Return the (x, y) coordinate for the center point of the cell that contains the specified text.  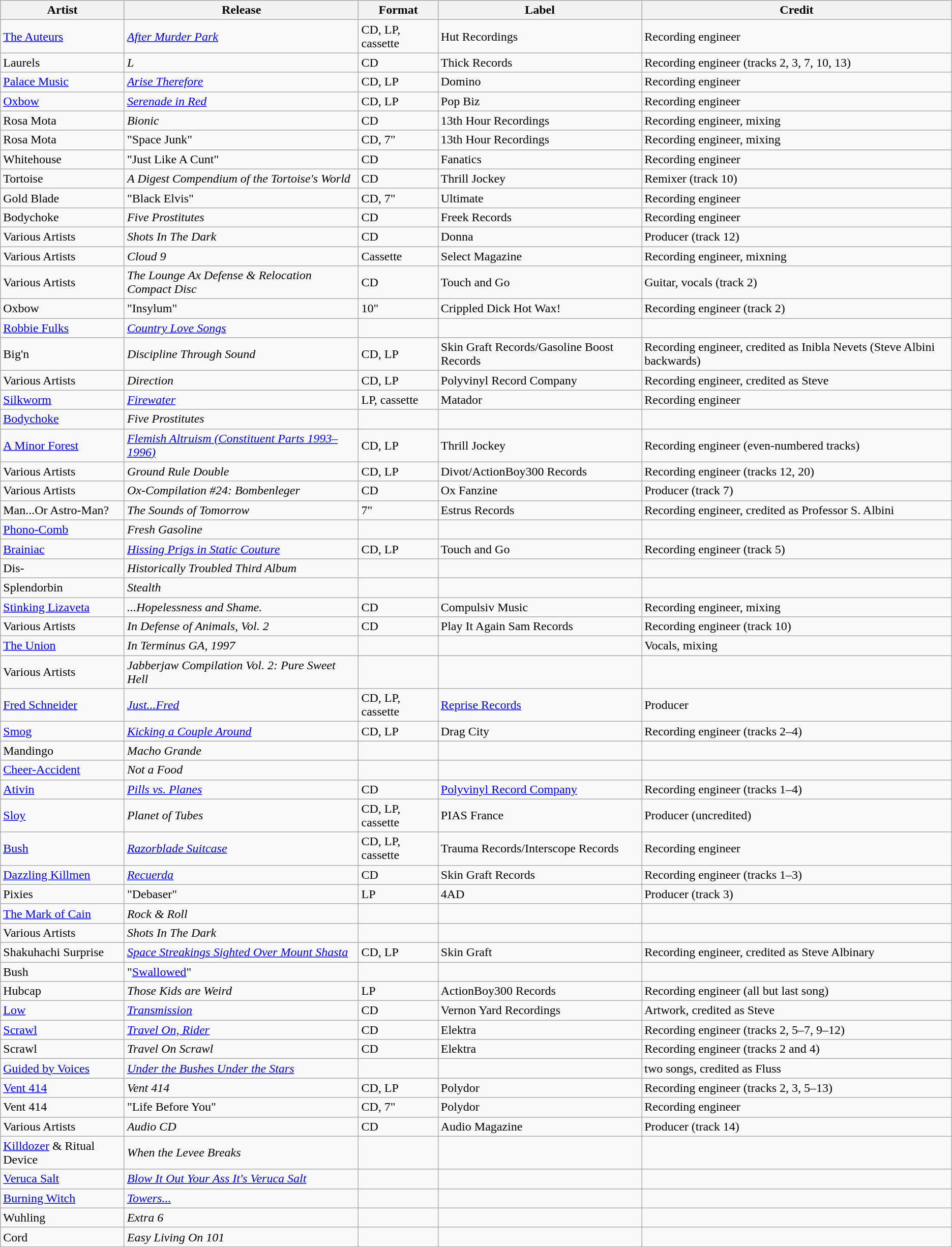
Hissing Prigs in Static Couture (241, 549)
Cheer-Accident (63, 770)
Low (63, 1011)
Recording engineer (tracks 2 and 4) (797, 1049)
Recording engineer (track 5) (797, 549)
Country Love Songs (241, 328)
Towers... (241, 1198)
Recording engineer, credited as Inibla Nevets (Steve Albini backwards) (797, 354)
Matador (540, 400)
Wuhling (63, 1218)
Credit (797, 10)
Skin Graft Records/Gasoline Boost Records (540, 354)
Crippled Dick Hot Wax! (540, 309)
Sloy (63, 816)
Tortoise (63, 179)
Ultimate (540, 198)
Direction (241, 380)
Jabberjaw Compilation Vol. 2: Pure Sweet Hell (241, 672)
After Murder Park (241, 37)
Recording engineer (even-numbered tracks) (797, 446)
Estrus Records (540, 510)
Compulsiv Music (540, 607)
Artist (63, 10)
Pixies (63, 894)
The Sounds of Tomorrow (241, 510)
Recording engineer (tracks 1–3) (797, 875)
The Mark of Cain (63, 913)
Big'n (63, 354)
Fanatics (540, 159)
Travel On, Rider (241, 1030)
In Defense of Animals, Vol. 2 (241, 627)
The Auteurs (63, 37)
"Insylum" (241, 309)
Flemish Altruism (Constituent Parts 1993–1996) (241, 446)
Firewater (241, 400)
Bionic (241, 121)
Killdozer & Ritual Device (63, 1152)
Those Kids are Weird (241, 991)
Phono-Comb (63, 529)
two songs, credited as Fluss (797, 1068)
Dis- (63, 568)
The Lounge Ax Defense & Relocation Compact Disc (241, 283)
Shakuhachi Surprise (63, 952)
A Minor Forest (63, 446)
Vocals, mixing (797, 646)
Extra 6 (241, 1218)
Arise Therefore (241, 82)
4AD (540, 894)
Producer (track 12) (797, 236)
Recording engineer, credited as Steve Albinary (797, 952)
Pills vs. Planes (241, 789)
Cloud 9 (241, 256)
Hut Recordings (540, 37)
Transmission (241, 1011)
Label (540, 10)
Travel On Scrawl (241, 1049)
Just...Fred (241, 705)
A Digest Compendium of the Tortoise's World (241, 179)
L (241, 63)
7" (398, 510)
Audio CD (241, 1126)
Recording engineer (tracks 2, 5–7, 9–12) (797, 1030)
Hubcap (63, 991)
Man...Or Astro-Man? (63, 510)
Cassette (398, 256)
Kicking a Couple Around (241, 731)
Fred Schneider (63, 705)
Dazzling Killmen (63, 875)
Ox-Compilation #24: Bombenleger (241, 491)
Producer (track 14) (797, 1126)
Divot/ActionBoy300 Records (540, 471)
Gold Blade (63, 198)
Stinking Lizaveta (63, 607)
Whitehouse (63, 159)
Space Streakings Sighted Over Mount Shasta (241, 952)
Pop Biz (540, 101)
Recording engineer, credited as Professor S. Albini (797, 510)
Veruca Salt (63, 1179)
"Space Junk" (241, 140)
PIAS France (540, 816)
Under the Bushes Under the Stars (241, 1068)
Planet of Tubes (241, 816)
Remixer (track 10) (797, 179)
When the Levee Breaks (241, 1152)
Reprise Records (540, 705)
Rock & Roll (241, 913)
Ground Rule Double (241, 471)
Play It Again Sam Records (540, 627)
Not a Food (241, 770)
Producer (797, 705)
Stealth (241, 587)
10" (398, 309)
The Union (63, 646)
Mandingo (63, 751)
Recording engineer, credited as Steve (797, 380)
Drag City (540, 731)
"Life Before You" (241, 1107)
Vernon Yard Recordings (540, 1011)
Recording engineer, mixning (797, 256)
Ativin (63, 789)
LP, cassette (398, 400)
Blow It Out Your Ass It's Veruca Salt (241, 1179)
"Just Like A Cunt" (241, 159)
Brainiac (63, 549)
Producer (track 3) (797, 894)
Historically Troubled Third Album (241, 568)
Skin Graft Records (540, 875)
Skin Graft (540, 952)
Easy Living On 101 (241, 1237)
Thick Records (540, 63)
...Hopelessness and Shame. (241, 607)
Robbie Fulks (63, 328)
Audio Magazine (540, 1126)
Freek Records (540, 217)
Recuerda (241, 875)
Smog (63, 731)
Ox Fanzine (540, 491)
Recording engineer (tracks 2, 3, 5–13) (797, 1088)
Palace Music (63, 82)
Discipline Through Sound (241, 354)
Razorblade Suitcase (241, 848)
Donna (540, 236)
Producer (track 7) (797, 491)
"Black Elvis" (241, 198)
Recording engineer (tracks 12, 20) (797, 471)
Guided by Voices (63, 1068)
Guitar, vocals (track 2) (797, 283)
Select Magazine (540, 256)
Trauma Records/Interscope Records (540, 848)
Release (241, 10)
In Terminus GA, 1997 (241, 646)
Cord (63, 1237)
ActionBoy300 Records (540, 991)
Fresh Gasoline (241, 529)
Recording engineer (all but last song) (797, 991)
Recording engineer (tracks 1–4) (797, 789)
Serenade in Red (241, 101)
Splendorbin (63, 587)
Recording engineer (track 10) (797, 627)
Domino (540, 82)
Format (398, 10)
"Swallowed" (241, 972)
"Debaser" (241, 894)
Recording engineer (track 2) (797, 309)
Silkworm (63, 400)
Recording engineer (tracks 2–4) (797, 731)
Macho Grande (241, 751)
Producer (uncredited) (797, 816)
Laurels (63, 63)
Artwork, credited as Steve (797, 1011)
Recording engineer (tracks 2, 3, 7, 10, 13) (797, 63)
Burning Witch (63, 1198)
